Scan for the cell matching the given text and deliver its [X, Y] coordinate at center. 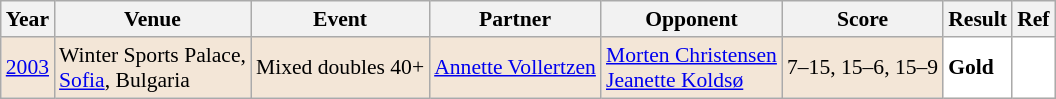
Partner [515, 19]
Morten Christensen Jeanette Koldsø [692, 68]
Year [28, 19]
Opponent [692, 19]
Gold [978, 68]
Ref [1033, 19]
Mixed doubles 40+ [340, 68]
2003 [28, 68]
Winter Sports Palace,Sofia, Bulgaria [152, 68]
Event [340, 19]
Annette Vollertzen [515, 68]
Venue [152, 19]
Result [978, 19]
7–15, 15–6, 15–9 [862, 68]
Score [862, 19]
